Capture the cell that displays the provided text and extract its [X, Y] central coordinate. 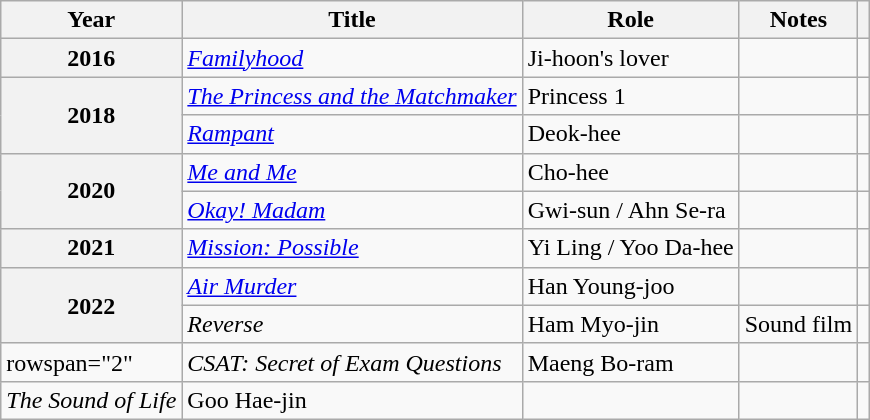
Gwi-sun / Ahn Se-ra [630, 210]
Okay! Madam [352, 210]
2016 [92, 58]
2018 [92, 115]
Maeng Bo-ram [630, 362]
Rampant [352, 134]
CSAT: Secret of Exam Questions [352, 362]
Year [92, 20]
Ham Myo-jin [630, 324]
Familyhood [352, 58]
Goo Hae-jin [352, 400]
The Princess and the Matchmaker [352, 96]
Cho-hee [630, 172]
2022 [92, 305]
Air Murder [352, 286]
Title [352, 20]
2021 [92, 248]
Notes [798, 20]
The Sound of Life [92, 400]
Ji-hoon's lover [630, 58]
2020 [92, 191]
Han Young-joo [630, 286]
Yi Ling / Yoo Da-hee [630, 248]
Reverse [352, 324]
Me and Me [352, 172]
Role [630, 20]
Sound film [798, 324]
rowspan="2" [92, 362]
Deok-hee [630, 134]
Princess 1 [630, 96]
Mission: Possible [352, 248]
